Find where the given text appears and provide that cell's center as [x, y] coordinate. 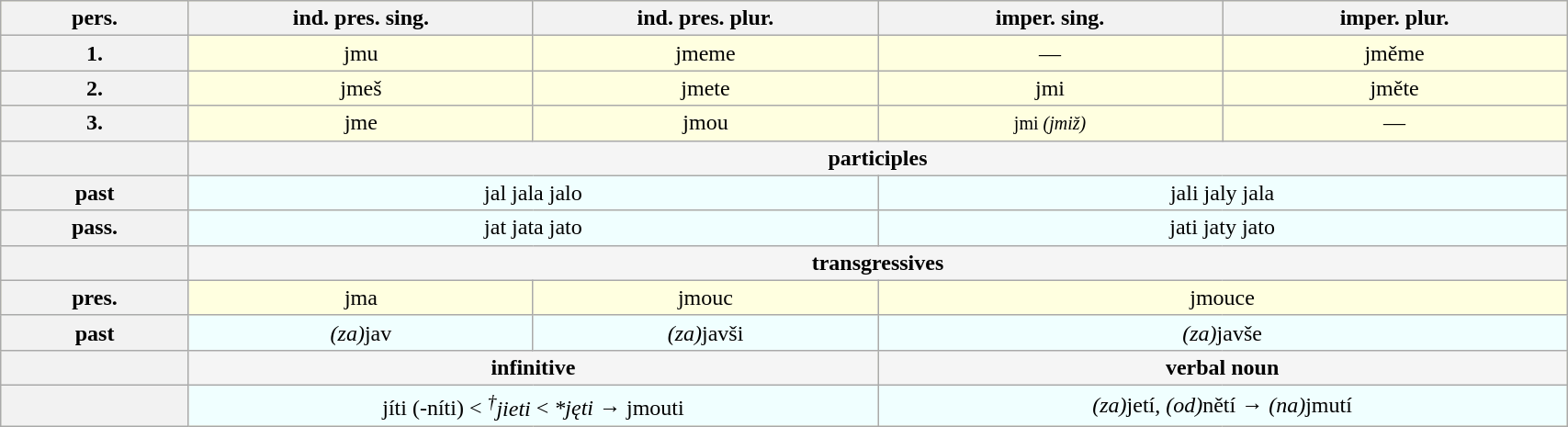
participles [877, 158]
jma [360, 298]
jati jaty jato [1223, 228]
(za)jav [360, 332]
transgressives [877, 263]
ind. pres. plur. [705, 18]
jat jata jato [533, 228]
jali jaly jala [1223, 193]
jměte [1394, 88]
ind. pres. sing. [360, 18]
jmeš [360, 88]
(za)jetí, (od)nětí → (na)jmutí [1223, 406]
imper. plur. [1394, 18]
(za)javši [705, 332]
2. [96, 88]
jmu [360, 53]
1. [96, 53]
jmi (jmiž) [1051, 123]
infinitive [533, 367]
jíti (-níti) < †jieti < *jęti → jmouti [533, 406]
jmouce [1223, 298]
jal jala jalo [533, 193]
pass. [96, 228]
3. [96, 123]
jmi [1051, 88]
jměme [1394, 53]
(za)javše [1223, 332]
imper. sing. [1051, 18]
jmete [705, 88]
jme [360, 123]
pres. [96, 298]
jmouc [705, 298]
jmeme [705, 53]
verbal noun [1223, 367]
pers. [96, 18]
jmou [705, 123]
